Return [X, Y] of the center of cell containing provided text 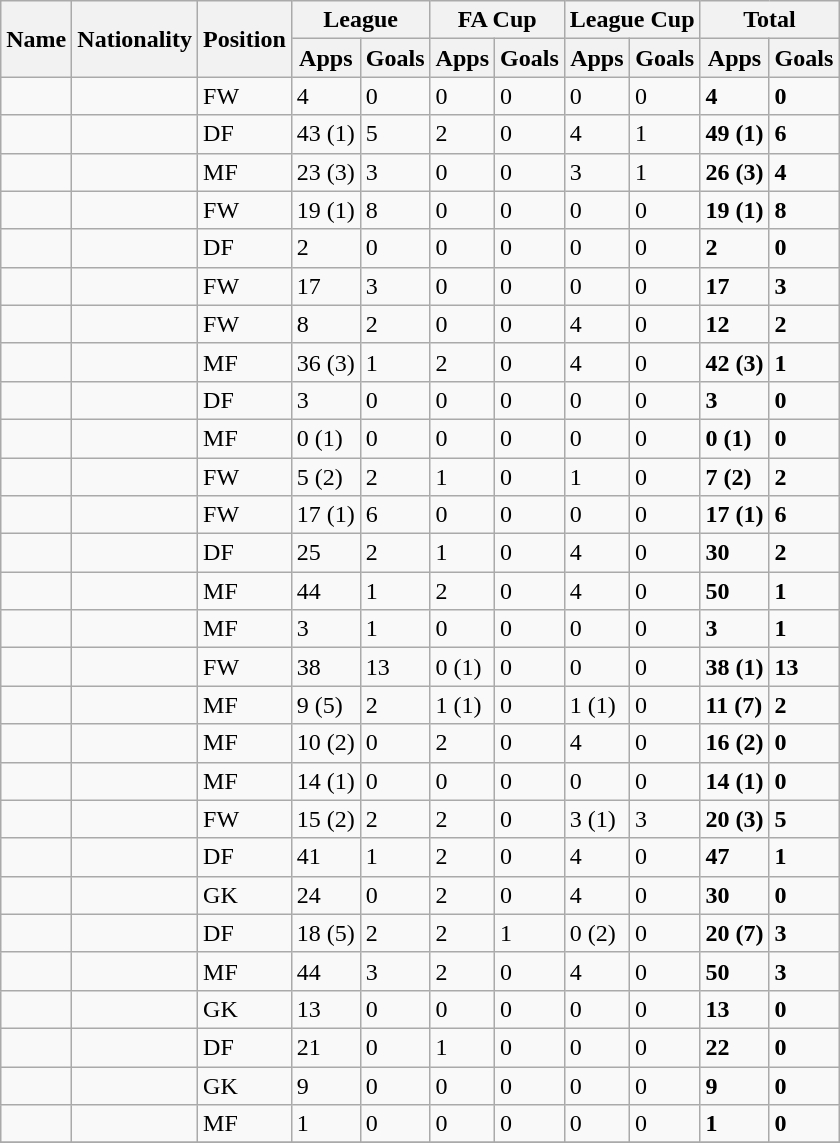
38 (1) [734, 667]
49 (1) [734, 134]
League Cup [632, 20]
7 (2) [734, 477]
Total [770, 20]
23 (3) [326, 172]
10 (2) [326, 743]
15 (2) [326, 819]
11 (7) [734, 705]
43 (1) [326, 134]
Position [245, 39]
FA Cup [497, 20]
36 (3) [326, 362]
25 [326, 553]
Name [36, 39]
0 (2) [596, 933]
18 (5) [326, 933]
5 (2) [326, 477]
20 (7) [734, 933]
21 [326, 1047]
12 [734, 324]
16 (2) [734, 743]
3 (1) [596, 819]
20 (3) [734, 819]
42 (3) [734, 362]
Nationality [135, 39]
League [360, 20]
9 (5) [326, 705]
41 [326, 857]
26 (3) [734, 172]
22 [734, 1047]
38 [326, 667]
24 [326, 895]
47 [734, 857]
